Detect which cell encompasses the target text, then output its [x, y] center coordinate. 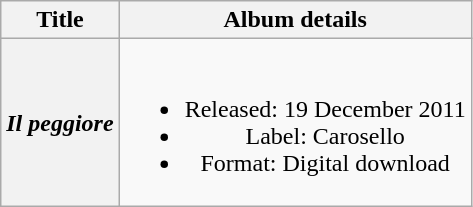
Il peggiore [60, 122]
Title [60, 20]
Released: 19 December 2011Label: CaroselloFormat: Digital download [295, 122]
Album details [295, 20]
